Pinpoint the cell where the given text exists, returning its (X, Y) midpoint coordinate. 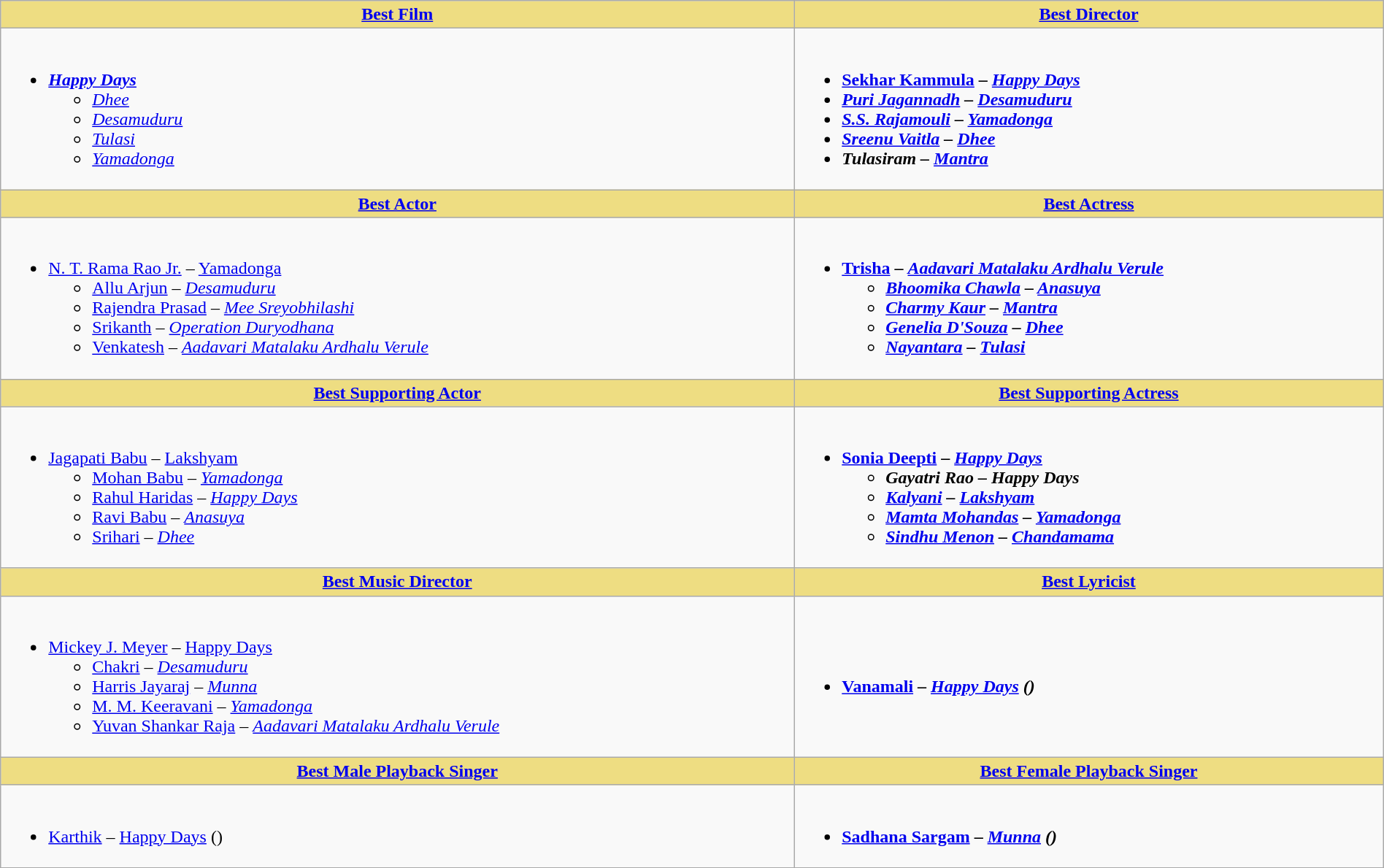
Karthik – Happy Days () (397, 826)
Happy DaysDheeDesamuduruTulasiYamadonga (397, 110)
Mickey J. Meyer – Happy DaysChakri – DesamuduruHarris Jayaraj – MunnaM. M. Keeravani – YamadongaYuvan Shankar Raja – Aadavari Matalaku Ardhalu Verule (397, 676)
Best Actress (1089, 204)
Vanamali – Happy Days () (1089, 676)
Best Director (1089, 15)
Jagapati Babu – LakshyamMohan Babu – YamadongaRahul Haridas – Happy DaysRavi Babu – AnasuyaSrihari – Dhee (397, 488)
Best Lyricist (1089, 582)
Best Supporting Actor (397, 393)
Sekhar Kammula – Happy DaysPuri Jagannadh – DesamuduruS.S. Rajamouli – YamadongaSreenu Vaitla – DheeTulasiram – Mantra (1089, 110)
Trisha – Aadavari Matalaku Ardhalu VeruleBhoomika Chawla – AnasuyaCharmy Kaur – MantraGenelia D'Souza – DheeNayantara – Tulasi (1089, 298)
Best Male Playback Singer (397, 771)
Sonia Deepti – Happy DaysGayatri Rao – Happy DaysKalyani – LakshyamMamta Mohandas – YamadongaSindhu Menon – Chandamama (1089, 488)
Sadhana Sargam – Munna () (1089, 826)
Best Actor (397, 204)
Best Supporting Actress (1089, 393)
Best Female Playback Singer (1089, 771)
Best Music Director (397, 582)
Best Film (397, 15)
